Find where the given text appears and provide that cell's center as (X, Y) coordinate. 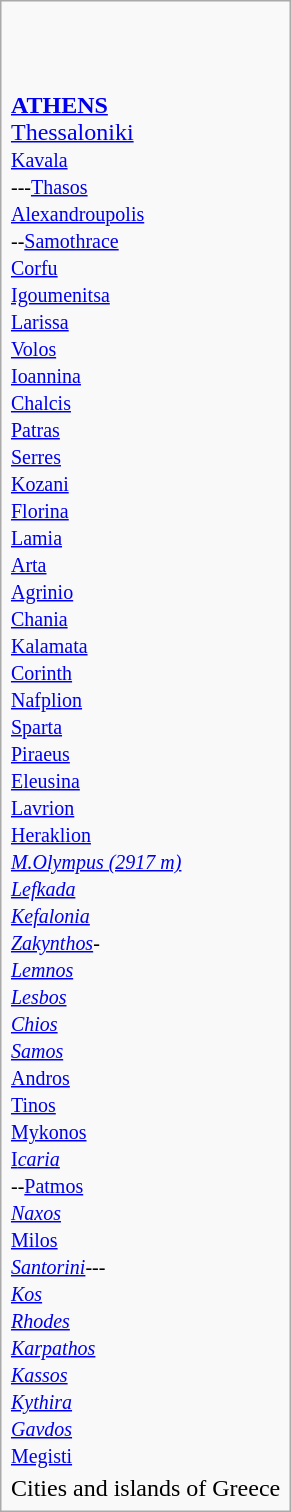
Cities and islands of Greece (145, 1488)
